Identify which cell holds the provided text, then report its (x, y) central coordinate. 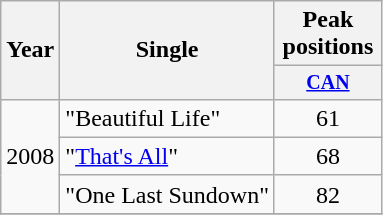
Peak positions (328, 34)
68 (328, 156)
"Beautiful Life" (168, 118)
2008 (30, 156)
"That's All" (168, 156)
61 (328, 118)
82 (328, 194)
Single (168, 50)
Year (30, 50)
CAN (328, 82)
"One Last Sundown" (168, 194)
